Output the (x, y) coordinate of the center of the cell containing the given text.  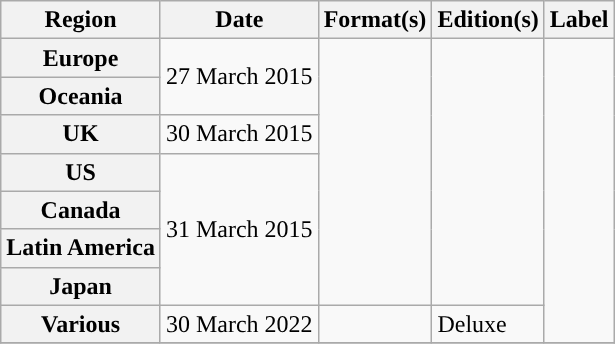
Region (81, 20)
30 March 2015 (239, 134)
Canada (81, 210)
Europe (81, 58)
Japan (81, 286)
31 March 2015 (239, 229)
Latin America (81, 248)
27 March 2015 (239, 77)
Date (239, 20)
US (81, 172)
UK (81, 134)
Various (81, 324)
Deluxe (488, 324)
Format(s) (375, 20)
Edition(s) (488, 20)
Oceania (81, 96)
Label (579, 20)
30 March 2022 (239, 324)
